Find where the given text appears and provide that cell's center as [X, Y] coordinate. 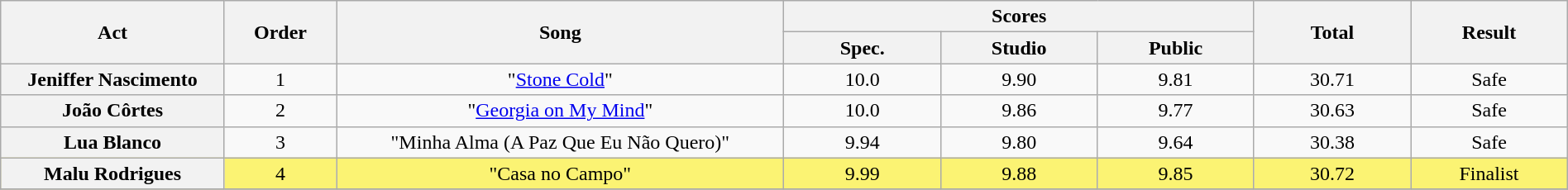
"Stone Cold" [561, 79]
Finalist [1489, 173]
9.88 [1019, 173]
2 [280, 111]
30.71 [1331, 79]
Total [1331, 32]
Order [280, 32]
3 [280, 142]
4 [280, 173]
"Georgia on My Mind" [561, 111]
9.86 [1019, 111]
9.81 [1176, 79]
9.80 [1019, 142]
9.90 [1019, 79]
João Côrtes [112, 111]
Song [561, 32]
30.38 [1331, 142]
Act [112, 32]
1 [280, 79]
30.63 [1331, 111]
Public [1176, 48]
Jeniffer Nascimento [112, 79]
Spec. [862, 48]
"Minha Alma (A Paz Que Eu Não Quero)" [561, 142]
9.64 [1176, 142]
Scores [1019, 17]
30.72 [1331, 173]
9.77 [1176, 111]
Malu Rodrigues [112, 173]
9.85 [1176, 173]
9.94 [862, 142]
9.99 [862, 173]
Lua Blanco [112, 142]
"Casa no Campo" [561, 173]
Result [1489, 32]
Studio [1019, 48]
